From the cell containing the given text, extract its center point as [x, y] coordinate. 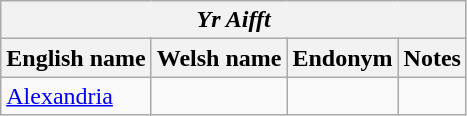
English name [76, 58]
Welsh name [219, 58]
Alexandria [76, 96]
Yr Aifft [234, 20]
Notes [432, 58]
Endonym [342, 58]
